Determine the (X, Y) coordinate at the center of the cell enclosing the given text.  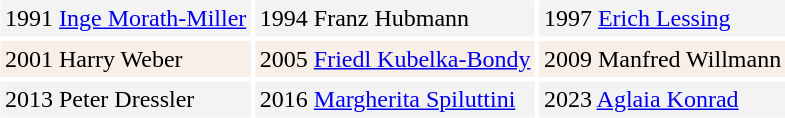
2013 Peter Dressler (125, 100)
2009 Manfred Willmann (662, 59)
2005 Friedl Kubelka-Bondy (395, 59)
1997 Erich Lessing (662, 18)
1991 Inge Morath-Miller (125, 18)
2023 Aglaia Konrad (662, 100)
2001 Harry Weber (125, 59)
2016 Margherita Spiluttini (395, 100)
1994 Franz Hubmann (395, 18)
